Extract the [x, y] coordinate from the center of the cell holding the provided text.  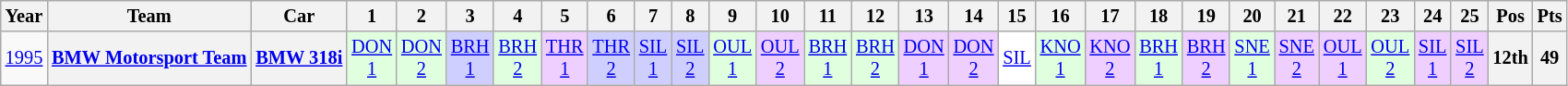
18 [1158, 16]
12th [1511, 58]
2 [422, 16]
Pos [1511, 16]
14 [974, 16]
4 [517, 16]
1 [372, 16]
23 [1390, 16]
Car [299, 16]
5 [564, 16]
20 [1252, 16]
SNE2 [1297, 58]
SNE1 [1252, 58]
11 [828, 16]
SIL [1016, 58]
KNO2 [1110, 58]
BMW Motorsport Team [149, 58]
1995 [24, 58]
7 [653, 16]
THR2 [611, 58]
25 [1469, 16]
Pts [1550, 16]
24 [1432, 16]
12 [875, 16]
15 [1016, 16]
19 [1206, 16]
49 [1550, 58]
Year [24, 16]
THR1 [564, 58]
8 [690, 16]
BMW 318i [299, 58]
6 [611, 16]
16 [1061, 16]
21 [1297, 16]
9 [732, 16]
10 [780, 16]
3 [470, 16]
17 [1110, 16]
Team [149, 16]
KNO1 [1061, 58]
13 [924, 16]
22 [1343, 16]
